Search for the cell housing the specified text and yield its [X, Y] center coordinate. 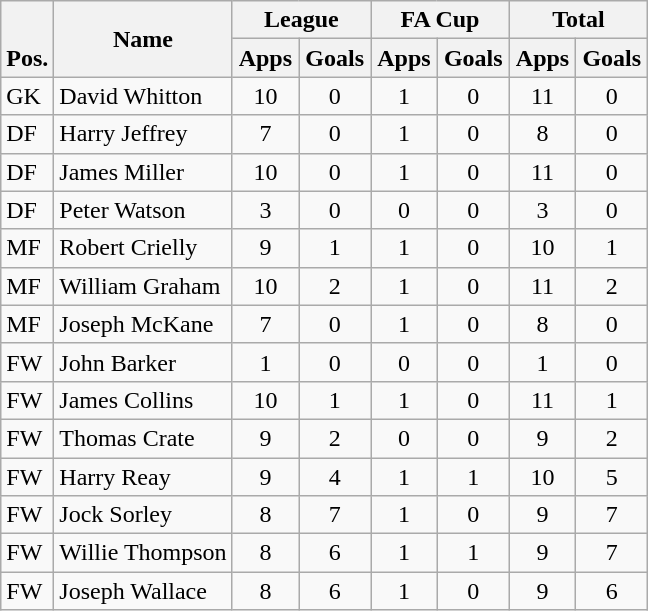
Harry Reay [143, 477]
League [302, 20]
James Collins [143, 400]
Robert Crielly [143, 248]
Thomas Crate [143, 438]
4 [335, 477]
Pos. [28, 39]
Peter Watson [143, 210]
5 [612, 477]
FA Cup [440, 20]
Jock Sorley [143, 515]
Total [578, 20]
Joseph Wallace [143, 591]
David Whitton [143, 96]
Name [143, 39]
GK [28, 96]
Willie Thompson [143, 553]
Harry Jeffrey [143, 134]
William Graham [143, 286]
James Miller [143, 172]
John Barker [143, 362]
Joseph McKane [143, 324]
